Extract the (X, Y) coordinate from the center of the cell holding the provided text.  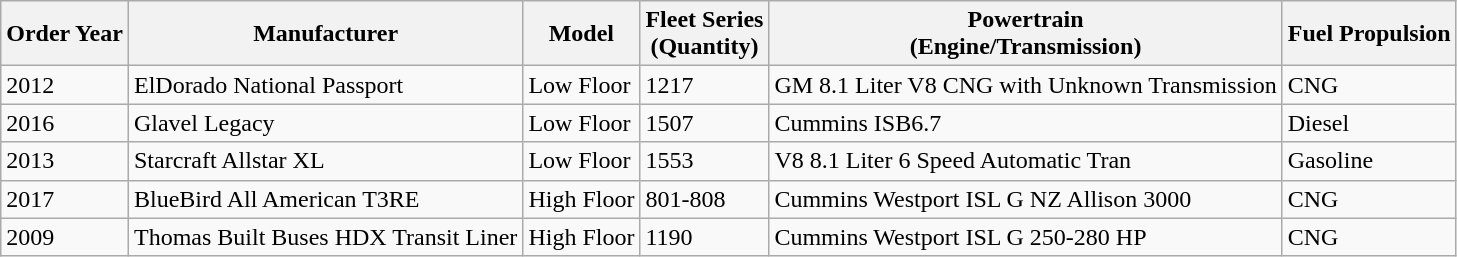
1507 (704, 123)
ElDorado National Passport (325, 85)
V8 8.1 Liter 6 Speed Automatic Tran (1026, 161)
1553 (704, 161)
Powertrain(Engine/Transmission) (1026, 34)
Gasoline (1369, 161)
Starcraft Allstar XL (325, 161)
GM 8.1 Liter V8 CNG with Unknown Transmission (1026, 85)
Fleet Series(Quantity) (704, 34)
Cummins Westport ISL G 250-280 HP (1026, 237)
BlueBird All American T3RE (325, 199)
Diesel (1369, 123)
801-808 (704, 199)
Manufacturer (325, 34)
Thomas Built Buses HDX Transit Liner (325, 237)
2009 (65, 237)
2017 (65, 199)
Fuel Propulsion (1369, 34)
Cummins Westport ISL G NZ Allison 3000 (1026, 199)
1190 (704, 237)
Cummins ISB6.7 (1026, 123)
1217 (704, 85)
2013 (65, 161)
2016 (65, 123)
Glavel Legacy (325, 123)
Order Year (65, 34)
2012 (65, 85)
Model (582, 34)
